For the text-containing cell, return its midpoint in (X, Y) coordinate format. 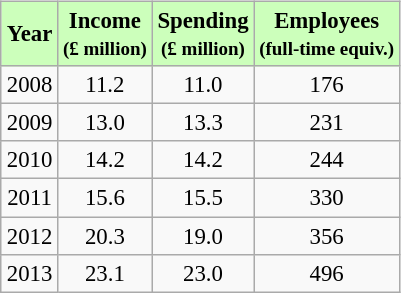
2013 (29, 273)
231 (327, 123)
11.2 (105, 85)
Income(£ million) (105, 34)
20.3 (105, 235)
496 (327, 273)
13.0 (105, 123)
176 (327, 85)
244 (327, 160)
Employees(full-time equiv.) (327, 34)
2009 (29, 123)
2011 (29, 198)
Spending(£ million) (203, 34)
Year (29, 34)
19.0 (203, 235)
2008 (29, 85)
356 (327, 235)
2012 (29, 235)
2010 (29, 160)
23.1 (105, 273)
15.5 (203, 198)
15.6 (105, 198)
13.3 (203, 123)
11.0 (203, 85)
23.0 (203, 273)
330 (327, 198)
